Scan for the cell matching the given text and deliver its (X, Y) coordinate at center. 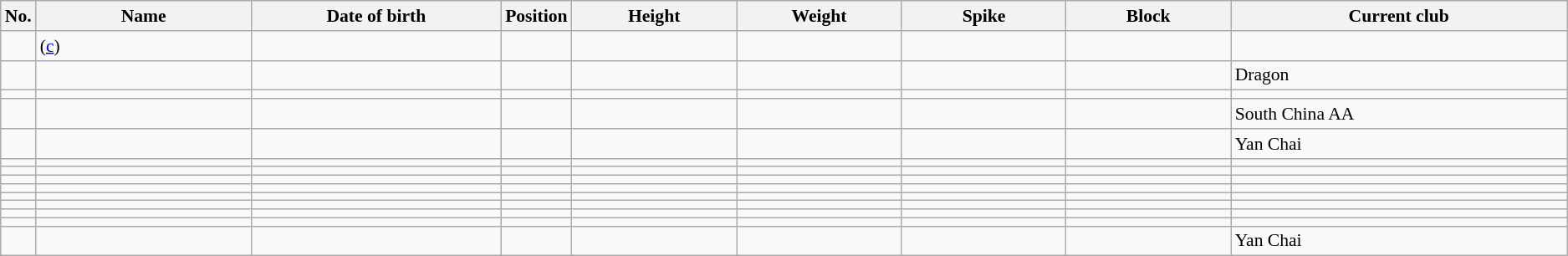
Date of birth (376, 16)
Name (144, 16)
Dragon (1399, 75)
(c) (144, 46)
Height (654, 16)
Block (1149, 16)
Spike (983, 16)
South China AA (1399, 114)
Weight (820, 16)
Position (536, 16)
Current club (1399, 16)
No. (18, 16)
